Scan for the cell matching the given text and deliver its [x, y] coordinate at center. 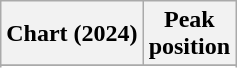
Chart (2024) [72, 34]
Peakposition [189, 34]
